Find where the given text appears and provide that cell's center as [x, y] coordinate. 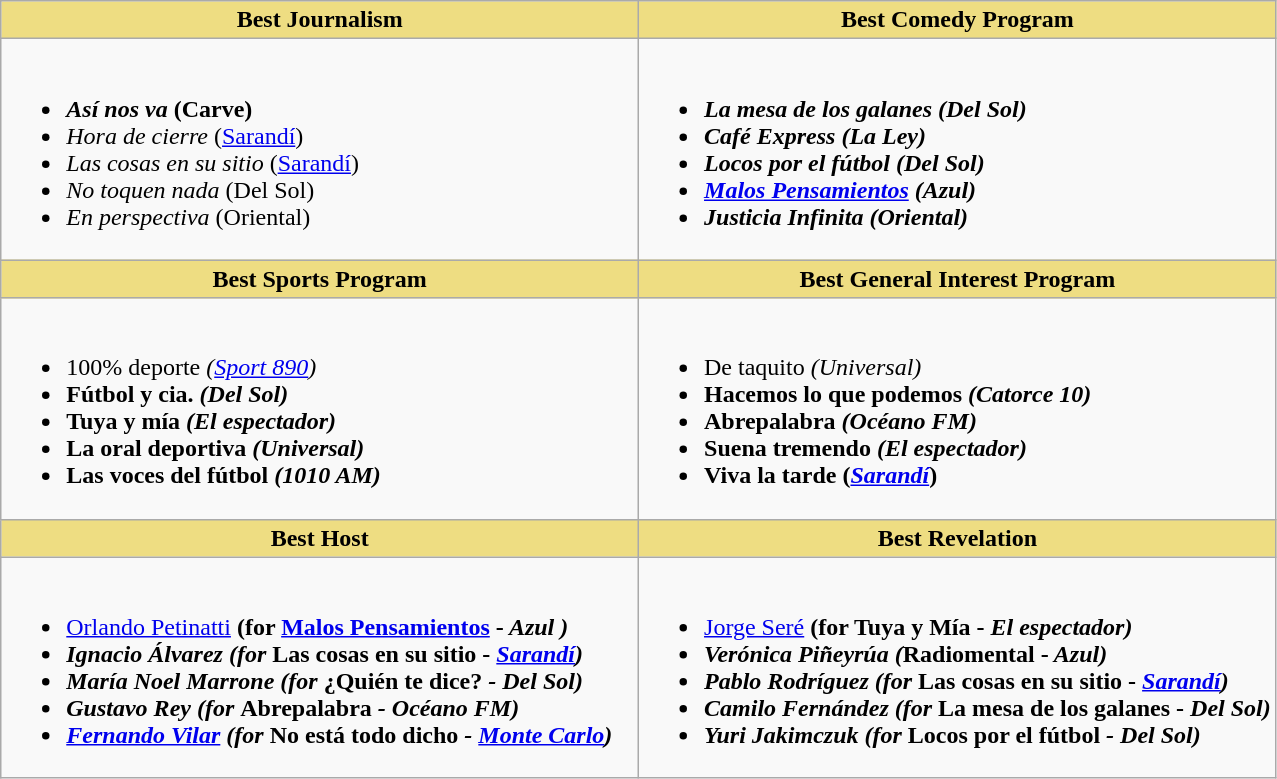
Best Comedy Program [958, 20]
Best Revelation [958, 538]
Best Host [320, 538]
Best General Interest Program [958, 279]
La mesa de los galanes (Del Sol)Café Express (La Ley)Locos por el fútbol (Del Sol)Malos Pensamientos (Azul)Justicia Infinita (Oriental) [958, 150]
Best Sports Program [320, 279]
100% deporte (Sport 890)Fútbol y cia. (Del Sol)Tuya y mía (El espectador)La oral deportiva (Universal)Las voces del fútbol (1010 AM) [320, 408]
De taquito (Universal)Hacemos lo que podemos (Catorce 10)Abrepalabra (Océano FM)Suena tremendo (El espectador)Viva la tarde (Sarandí) [958, 408]
Así nos va (Carve)Hora de cierre (Sarandí)Las cosas en su sitio (Sarandí)No toquen nada (Del Sol)En perspectiva (Oriental) [320, 150]
Best Journalism [320, 20]
